Output the [x, y] coordinate of the center of the cell containing the given text.  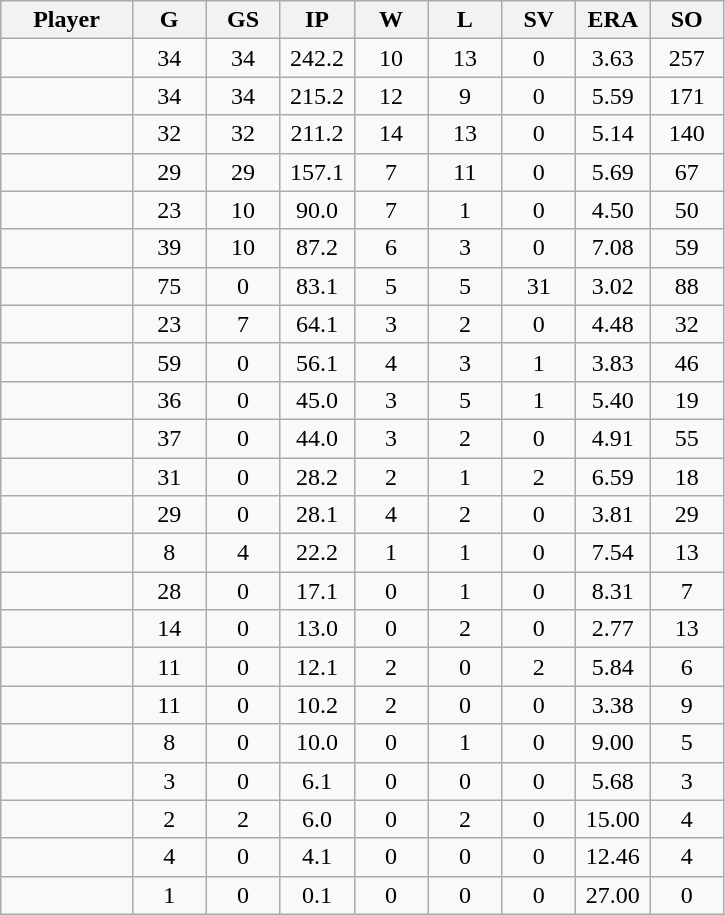
140 [687, 134]
5.68 [613, 781]
3.83 [613, 362]
5.14 [613, 134]
ERA [613, 20]
7.08 [613, 248]
12 [391, 96]
215.2 [317, 96]
55 [687, 438]
17.1 [317, 591]
3.38 [613, 705]
L [465, 20]
44.0 [317, 438]
10.2 [317, 705]
10.0 [317, 743]
27.00 [613, 895]
28.2 [317, 477]
4.1 [317, 857]
171 [687, 96]
157.1 [317, 172]
39 [169, 248]
5.40 [613, 400]
12.46 [613, 857]
50 [687, 210]
3.81 [613, 515]
6.0 [317, 819]
IP [317, 20]
19 [687, 400]
28.1 [317, 515]
4.50 [613, 210]
56.1 [317, 362]
5.84 [613, 667]
5.59 [613, 96]
45.0 [317, 400]
SV [539, 20]
64.1 [317, 324]
8.31 [613, 591]
4.48 [613, 324]
9.00 [613, 743]
12.1 [317, 667]
13.0 [317, 629]
257 [687, 58]
5.69 [613, 172]
SO [687, 20]
87.2 [317, 248]
88 [687, 286]
90.0 [317, 210]
3.63 [613, 58]
211.2 [317, 134]
0.1 [317, 895]
6.59 [613, 477]
6.1 [317, 781]
242.2 [317, 58]
4.91 [613, 438]
28 [169, 591]
67 [687, 172]
2.77 [613, 629]
22.2 [317, 553]
W [391, 20]
3.02 [613, 286]
36 [169, 400]
83.1 [317, 286]
18 [687, 477]
GS [243, 20]
75 [169, 286]
7.54 [613, 553]
37 [169, 438]
Player [66, 20]
G [169, 20]
15.00 [613, 819]
46 [687, 362]
